Pinpoint the cell where the given text exists, returning its (x, y) midpoint coordinate. 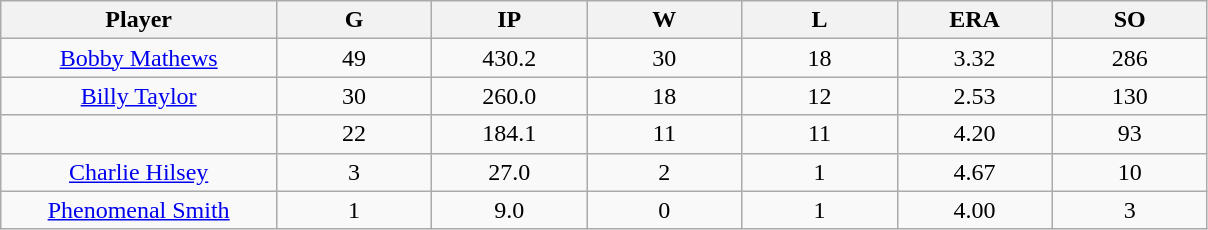
IP (510, 20)
184.1 (510, 134)
10 (1130, 172)
27.0 (510, 172)
130 (1130, 96)
3.32 (974, 58)
4.67 (974, 172)
ERA (974, 20)
0 (664, 210)
430.2 (510, 58)
Player (139, 20)
Billy Taylor (139, 96)
G (354, 20)
Bobby Mathews (139, 58)
2 (664, 172)
12 (820, 96)
260.0 (510, 96)
9.0 (510, 210)
Phenomenal Smith (139, 210)
4.20 (974, 134)
4.00 (974, 210)
93 (1130, 134)
L (820, 20)
2.53 (974, 96)
Charlie Hilsey (139, 172)
22 (354, 134)
SO (1130, 20)
286 (1130, 58)
49 (354, 58)
W (664, 20)
